Locate the cell with the specified text and output its [x, y] center coordinate. 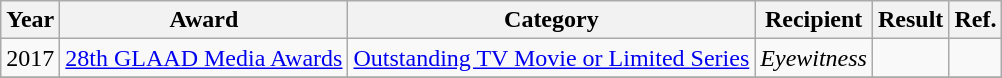
Eyewitness [814, 58]
2017 [30, 58]
Recipient [814, 20]
Outstanding TV Movie or Limited Series [552, 58]
Ref. [976, 20]
28th GLAAD Media Awards [204, 58]
Award [204, 20]
Category [552, 20]
Year [30, 20]
Result [910, 20]
